Identify which cell holds the provided text, then report its [X, Y] central coordinate. 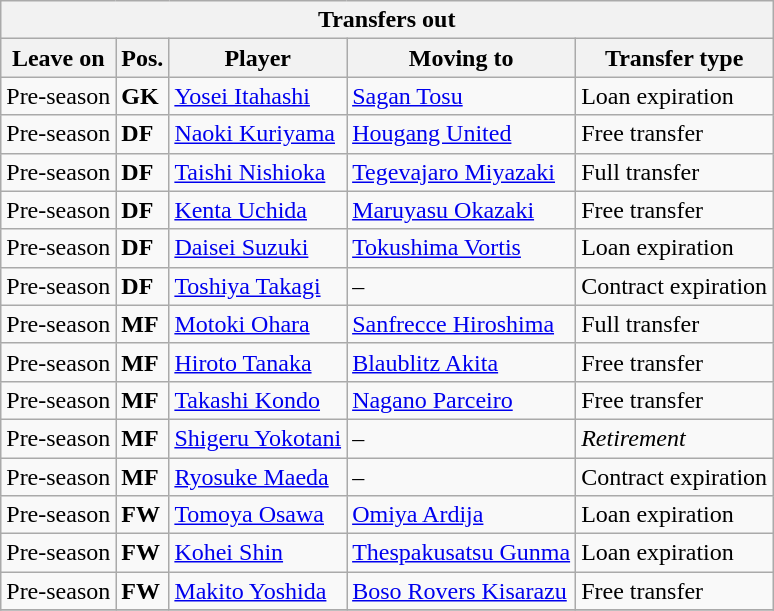
Shigeru Yokotani [258, 438]
Daisei Suzuki [258, 248]
Hiroto Tanaka [258, 362]
Tokushima Vortis [462, 248]
Taishi Nishioka [258, 172]
Pos. [142, 58]
Transfers out [387, 20]
Takashi Kondo [258, 400]
Maruyasu Okazaki [462, 210]
Ryosuke Maeda [258, 477]
Omiya Ardija [462, 515]
Moving to [462, 58]
Kohei Shin [258, 553]
Nagano Parceiro [462, 400]
Naoki Kuriyama [258, 134]
Hougang United [462, 134]
Tegevajaro Miyazaki [462, 172]
Blaublitz Akita [462, 362]
Kenta Uchida [258, 210]
Motoki Ohara [258, 324]
Sagan Tosu [462, 96]
Yosei Itahashi [258, 96]
Leave on [58, 58]
Sanfrecce Hiroshima [462, 324]
Transfer type [674, 58]
Player [258, 58]
Toshiya Takagi [258, 286]
Thespakusatsu Gunma [462, 553]
Tomoya Osawa [258, 515]
Makito Yoshida [258, 591]
Retirement [674, 438]
GK [142, 96]
Boso Rovers Kisarazu [462, 591]
